Find where the given text appears and provide that cell's center as (X, Y) coordinate. 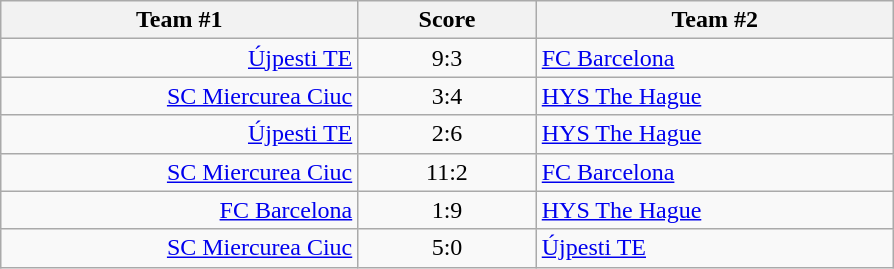
9:3 (447, 58)
11:2 (447, 172)
3:4 (447, 96)
2:6 (447, 134)
1:9 (447, 210)
Score (447, 20)
Team #1 (180, 20)
Team #2 (714, 20)
5:0 (447, 248)
